Find where the given text appears and provide that cell's center as [X, Y] coordinate. 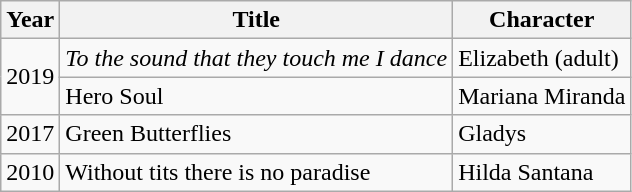
2017 [30, 134]
Gladys [542, 134]
Without tits there is no paradise [256, 172]
Character [542, 20]
Year [30, 20]
2019 [30, 77]
2010 [30, 172]
To the sound that they touch me I dance [256, 58]
Elizabeth (adult) [542, 58]
Title [256, 20]
Hilda Santana [542, 172]
Hero Soul [256, 96]
Mariana Miranda [542, 96]
Green Butterflies [256, 134]
